Determine the [x, y] coordinate at the center of the cell enclosing the given text.  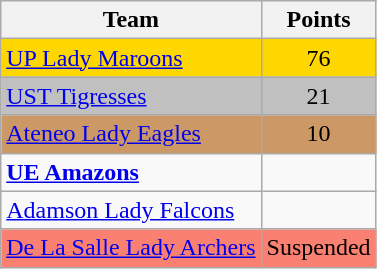
10 [318, 134]
Team [131, 20]
Suspended [318, 248]
76 [318, 58]
Ateneo Lady Eagles [131, 134]
UP Lady Maroons [131, 58]
Adamson Lady Falcons [131, 210]
De La Salle Lady Archers [131, 248]
21 [318, 96]
Points [318, 20]
UST Tigresses [131, 96]
UE Amazons [131, 172]
